For the text-containing cell, return its midpoint in (x, y) coordinate format. 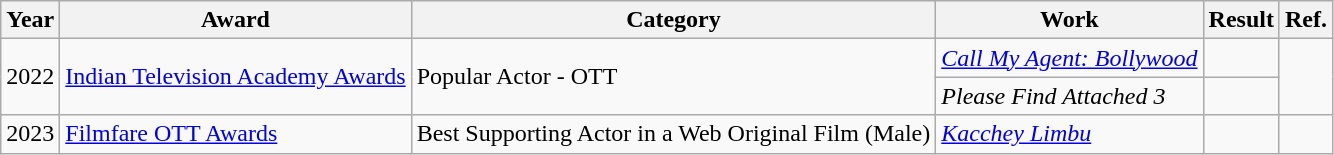
Popular Actor - OTT (674, 77)
2023 (30, 134)
Please Find Attached 3 (1070, 96)
Filmfare OTT Awards (236, 134)
Work (1070, 20)
Category (674, 20)
Result (1241, 20)
Year (30, 20)
Best Supporting Actor in a Web Original Film (Male) (674, 134)
Call My Agent: Bollywood (1070, 58)
Award (236, 20)
2022 (30, 77)
Indian Television Academy Awards (236, 77)
Ref. (1306, 20)
Kacchey Limbu (1070, 134)
